For the text-containing cell, return its midpoint in (X, Y) coordinate format. 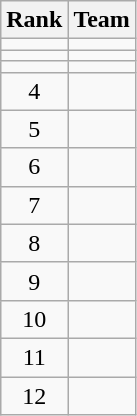
9 (34, 281)
6 (34, 167)
8 (34, 243)
Rank (34, 20)
Team (102, 20)
4 (34, 91)
7 (34, 205)
12 (34, 395)
11 (34, 357)
10 (34, 319)
5 (34, 129)
